For the text-containing cell, return its midpoint in (X, Y) coordinate format. 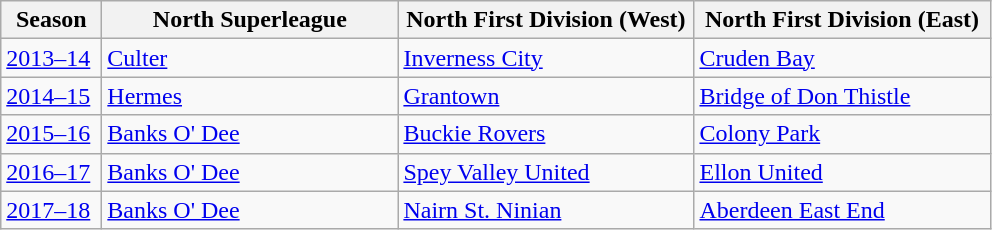
Colony Park (842, 134)
Culter (250, 58)
2015–16 (52, 134)
North Superleague (250, 20)
2013–14 (52, 58)
Bridge of Don Thistle (842, 96)
2016–17 (52, 172)
North First Division (East) (842, 20)
Season (52, 20)
Ellon United (842, 172)
Buckie Rovers (546, 134)
Aberdeen East End (842, 210)
2017–18 (52, 210)
Spey Valley United (546, 172)
Grantown (546, 96)
Inverness City (546, 58)
North First Division (West) (546, 20)
Cruden Bay (842, 58)
Nairn St. Ninian (546, 210)
Hermes (250, 96)
2014–15 (52, 96)
